From the cell containing the given text, extract its center point as [x, y] coordinate. 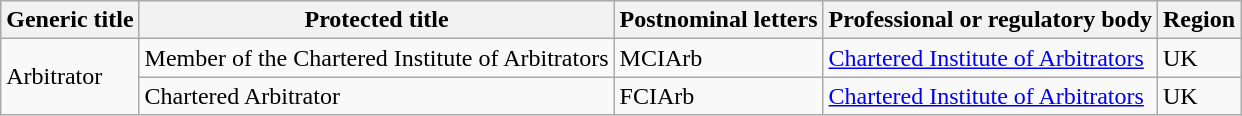
Region [1198, 20]
Member of the Chartered Institute of Arbitrators [376, 58]
Generic title [70, 20]
Chartered Arbitrator [376, 96]
FCIArb [718, 96]
Protected title [376, 20]
MCIArb [718, 58]
Postnominal letters [718, 20]
Arbitrator [70, 77]
Professional or regulatory body [990, 20]
